Pinpoint the cell where the given text exists, returning its (X, Y) midpoint coordinate. 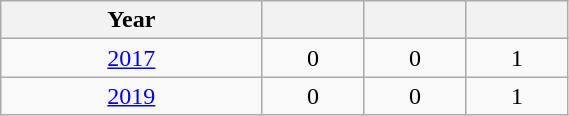
2017 (132, 58)
2019 (132, 96)
Year (132, 20)
